Provide the [X, Y] coordinate of the cell's center where the given text is located.  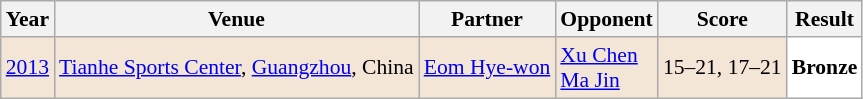
Xu Chen Ma Jin [606, 68]
Result [825, 19]
Year [28, 19]
2013 [28, 68]
Bronze [825, 68]
Partner [488, 19]
Opponent [606, 19]
Eom Hye-won [488, 68]
Tianhe Sports Center, Guangzhou, China [236, 68]
15–21, 17–21 [722, 68]
Venue [236, 19]
Score [722, 19]
